Scan for the cell matching the given text and deliver its [x, y] coordinate at center. 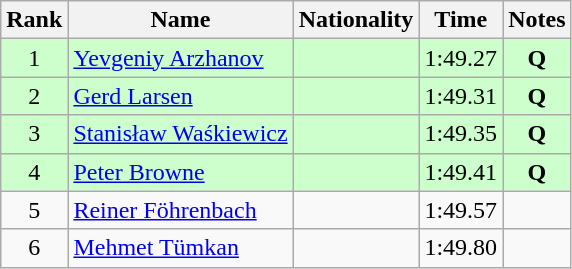
Nationality [356, 20]
Name [180, 20]
4 [34, 172]
Yevgeniy Arzhanov [180, 58]
Rank [34, 20]
5 [34, 210]
Stanisław Waśkiewicz [180, 134]
Mehmet Tümkan [180, 248]
1:49.31 [461, 96]
1:49.80 [461, 248]
1 [34, 58]
Time [461, 20]
1:49.57 [461, 210]
3 [34, 134]
1:49.27 [461, 58]
2 [34, 96]
Peter Browne [180, 172]
Gerd Larsen [180, 96]
1:49.41 [461, 172]
1:49.35 [461, 134]
Reiner Föhrenbach [180, 210]
6 [34, 248]
Notes [537, 20]
